Provide the [X, Y] coordinate of the cell's center where the given text is located.  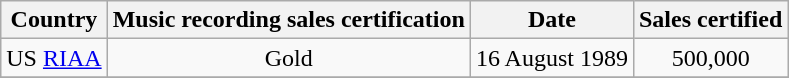
Sales certified [710, 20]
Date [552, 20]
Country [54, 20]
US RIAA [54, 58]
Gold [288, 58]
Music recording sales certification [288, 20]
500,000 [710, 58]
16 August 1989 [552, 58]
